Find where the given text appears and provide that cell's center as [X, Y] coordinate. 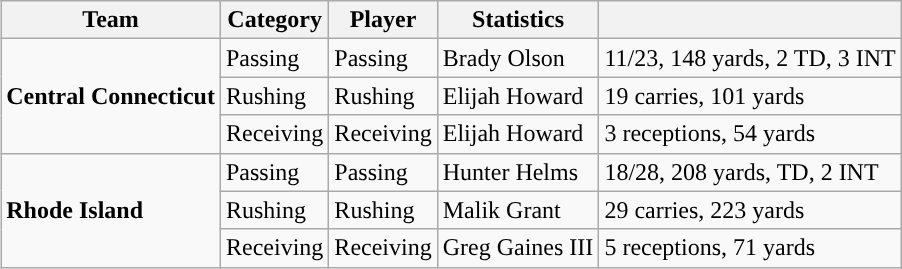
Rhode Island [111, 210]
Category [274, 20]
Hunter Helms [518, 172]
29 carries, 223 yards [750, 210]
Greg Gaines III [518, 248]
Malik Grant [518, 210]
3 receptions, 54 yards [750, 134]
Statistics [518, 20]
19 carries, 101 yards [750, 96]
Central Connecticut [111, 96]
Brady Olson [518, 58]
11/23, 148 yards, 2 TD, 3 INT [750, 58]
5 receptions, 71 yards [750, 248]
Team [111, 20]
18/28, 208 yards, TD, 2 INT [750, 172]
Player [383, 20]
